Pinpoint the cell where the given text exists, returning its [x, y] midpoint coordinate. 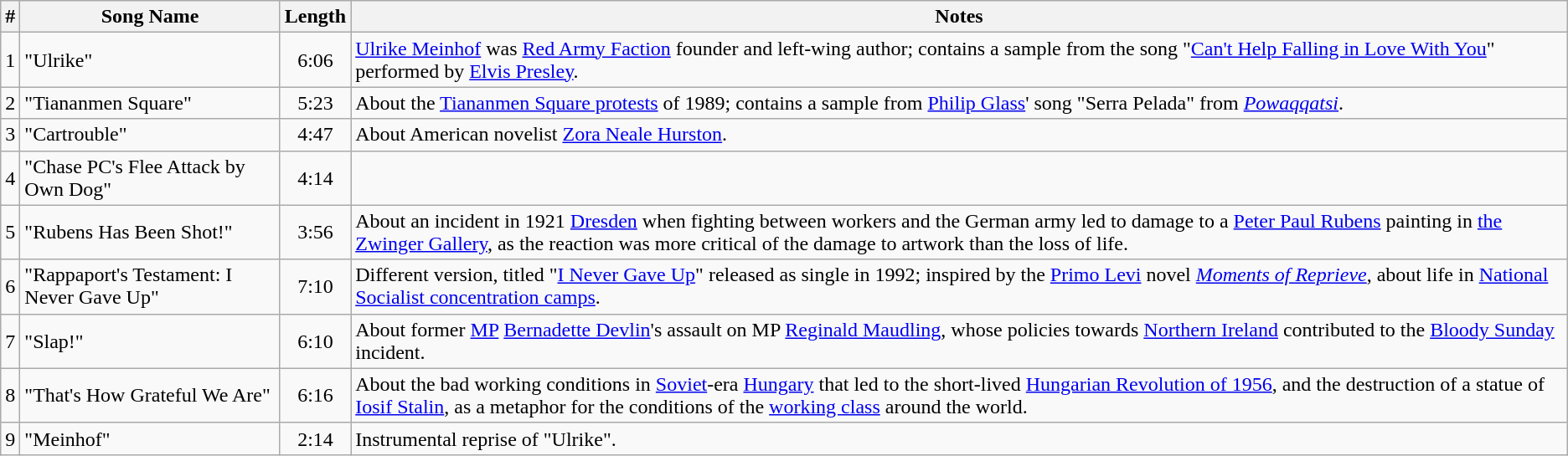
"Meinhof" [150, 438]
"Chase PC's Flee Attack by Own Dog" [150, 177]
Length [315, 17]
6:10 [315, 341]
2:14 [315, 438]
# [10, 17]
3:56 [315, 233]
Instrumental reprise of "Ulrike". [960, 438]
5:23 [315, 103]
8 [10, 395]
4:47 [315, 135]
Song Name [150, 17]
7:10 [315, 286]
"Rappaport's Testament: I Never Gave Up" [150, 286]
7 [10, 341]
"Rubens Has Been Shot!" [150, 233]
1 [10, 60]
5 [10, 233]
6 [10, 286]
"Ulrike" [150, 60]
About American novelist Zora Neale Hurston. [960, 135]
2 [10, 103]
4:14 [315, 177]
Notes [960, 17]
"That's How Grateful We Are" [150, 395]
"Cartrouble" [150, 135]
3 [10, 135]
4 [10, 177]
6:06 [315, 60]
About the Tiananmen Square protests of 1989; contains a sample from Philip Glass' song "Serra Pelada" from Powaqqatsi. [960, 103]
"Slap!" [150, 341]
6:16 [315, 395]
9 [10, 438]
"Tiananmen Square" [150, 103]
